Search for the cell housing the specified text and yield its [x, y] center coordinate. 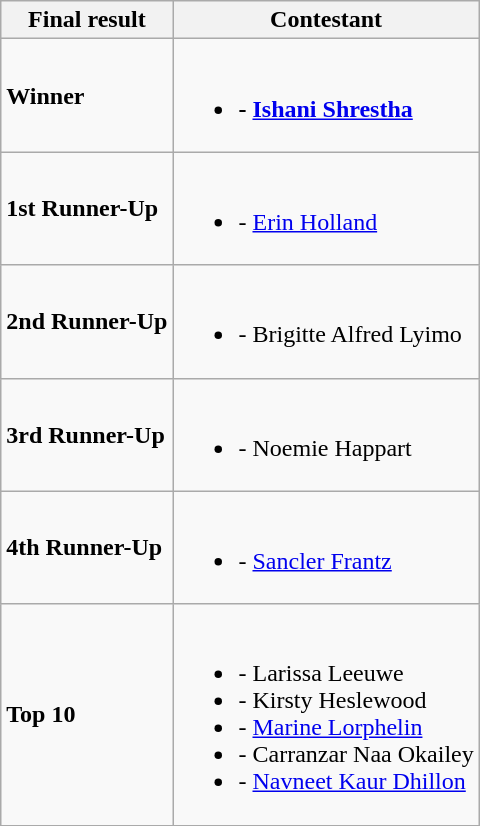
Top 10 [87, 714]
4th Runner-Up [87, 548]
Final result [87, 20]
3rd Runner-Up [87, 434]
Contestant [326, 20]
- Ishani Shrestha [326, 96]
- Noemie Happart [326, 434]
- Erin Holland [326, 208]
2nd Runner-Up [87, 322]
Winner [87, 96]
1st Runner-Up [87, 208]
- Brigitte Alfred Lyimo [326, 322]
- Sancler Frantz [326, 548]
- Larissa Leeuwe - Kirsty Heslewood - Marine Lorphelin - Carranzar Naa Okailey - Navneet Kaur Dhillon [326, 714]
